Return the (x, y) coordinate for the center point of the cell that contains the specified text.  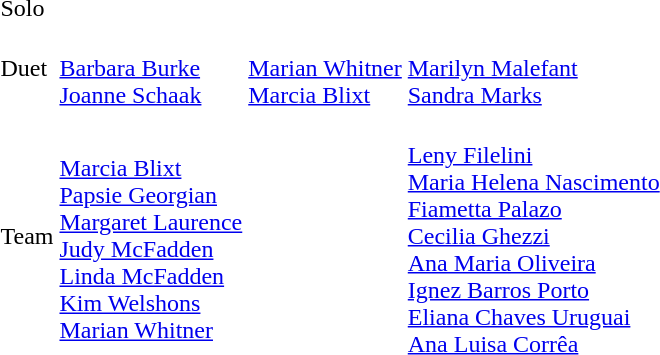
Barbara Burke Joanne Schaak (151, 68)
Marian Whitner Marcia Blixt (326, 68)
